Pinpoint the cell where the given text exists, returning its [x, y] midpoint coordinate. 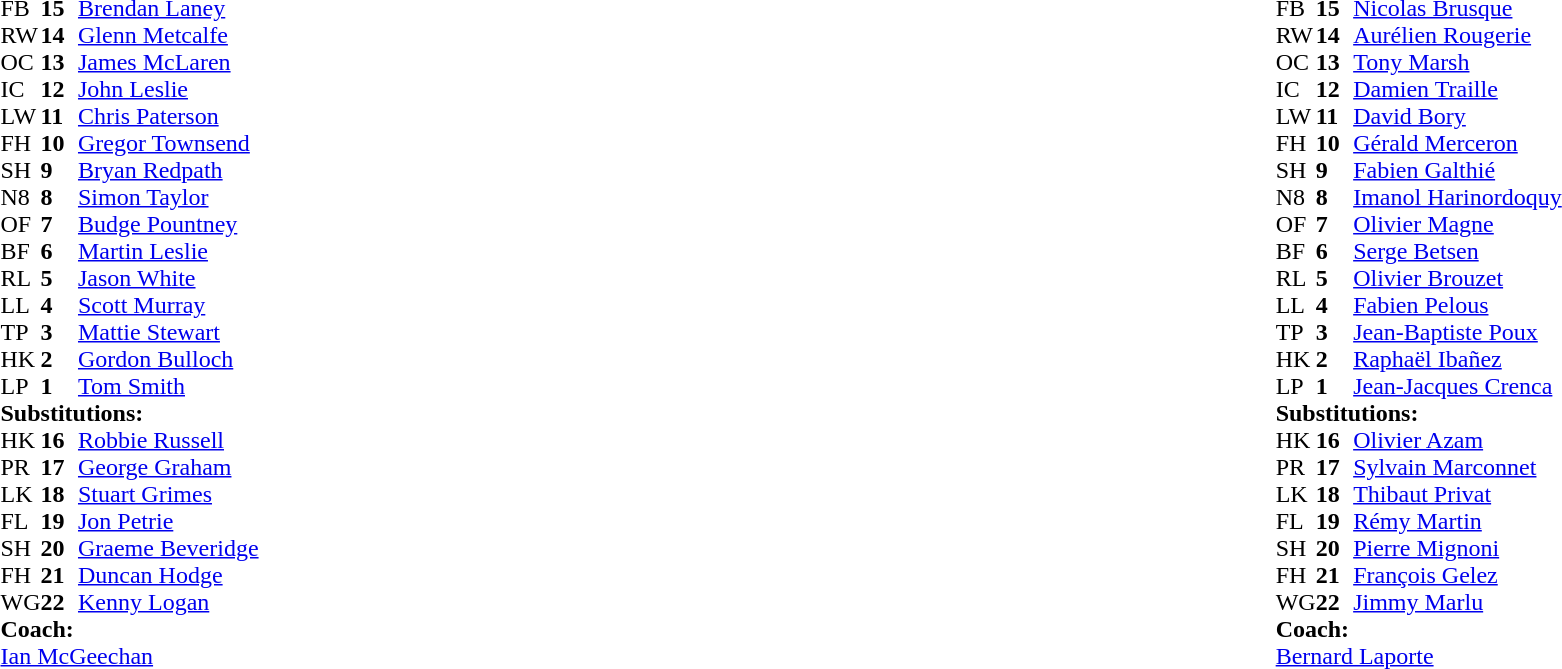
Pierre Mignoni [1458, 548]
Imanol Harinordoquy [1458, 198]
Simon Taylor [168, 198]
Ian McGeechan [129, 656]
Stuart Grimes [168, 494]
Olivier Brouzet [1458, 278]
Aurélien Rougerie [1458, 36]
Gérald Merceron [1458, 144]
Olivier Magne [1458, 224]
Jason White [168, 278]
Chris Paterson [168, 116]
Scott Murray [168, 306]
Martin Leslie [168, 252]
Gordon Bulloch [168, 360]
Serge Betsen [1458, 252]
Fabien Pelous [1458, 306]
Raphaël Ibañez [1458, 360]
Jon Petrie [168, 522]
Budge Pountney [168, 224]
Duncan Hodge [168, 576]
Tom Smith [168, 386]
Glenn Metcalfe [168, 36]
James McLaren [168, 62]
George Graham [168, 468]
François Gelez [1458, 576]
Mattie Stewart [168, 332]
Jean-Baptiste Poux [1458, 332]
Gregor Townsend [168, 144]
Sylvain Marconnet [1458, 468]
Bryan Redpath [168, 170]
Thibaut Privat [1458, 494]
Jimmy Marlu [1458, 602]
Graeme Beveridge [168, 548]
Bernard Laporte [1419, 656]
Tony Marsh [1458, 62]
Kenny Logan [168, 602]
Robbie Russell [168, 440]
Jean-Jacques Crenca [1458, 386]
Damien Traille [1458, 90]
John Leslie [168, 90]
David Bory [1458, 116]
Fabien Galthié [1458, 170]
Olivier Azam [1458, 440]
Rémy Martin [1458, 522]
